Capture the cell that displays the provided text and extract its [x, y] central coordinate. 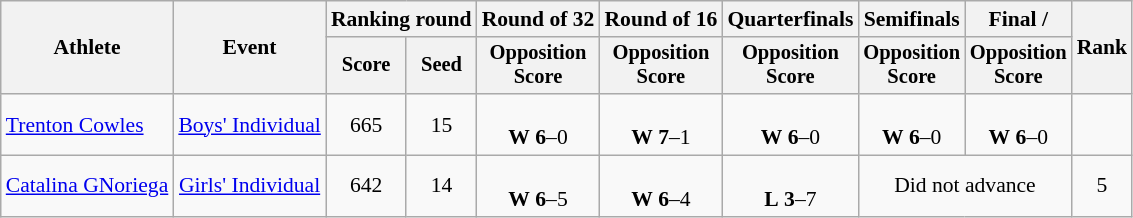
Did not advance [964, 186]
W 6–5 [538, 186]
665 [366, 124]
Score [366, 66]
W 7–1 [660, 124]
Girls' Individual [250, 186]
Catalina GNoriega [88, 186]
Event [250, 48]
Final / [1018, 19]
Seed [441, 66]
Quarterfinals [790, 19]
Ranking round [402, 19]
Rank [1102, 48]
Trenton Cowles [88, 124]
Round of 32 [538, 19]
Semifinals [912, 19]
15 [441, 124]
5 [1102, 186]
Boys' Individual [250, 124]
Athlete [88, 48]
W 6–4 [660, 186]
Round of 16 [660, 19]
14 [441, 186]
L 3–7 [790, 186]
642 [366, 186]
